Provide the [X, Y] coordinate of the cell's center where the given text is located.  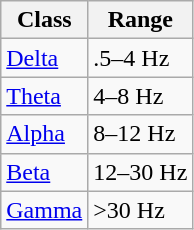
Beta [44, 172]
>30 Hz [140, 210]
.5–4 Hz [140, 58]
12–30 Hz [140, 172]
Class [44, 20]
4–8 Hz [140, 96]
8–12 Hz [140, 134]
Gamma [44, 210]
Delta [44, 58]
Theta [44, 96]
Alpha [44, 134]
Range [140, 20]
